Identify which cell holds the provided text, then report its (x, y) central coordinate. 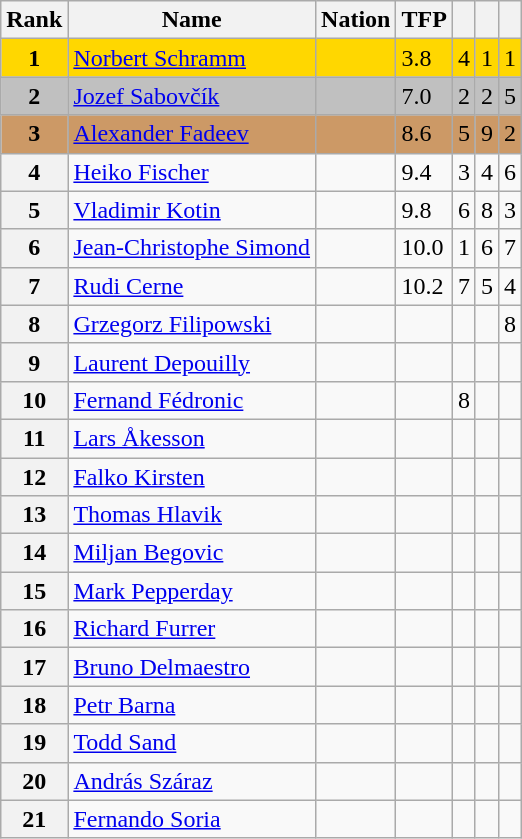
13 (34, 515)
Richard Furrer (192, 629)
8.6 (424, 134)
3.8 (424, 58)
10 (34, 400)
Falko Kirsten (192, 477)
9.8 (424, 210)
11 (34, 438)
9.4 (424, 172)
16 (34, 629)
Bruno Delmaestro (192, 667)
Todd Sand (192, 743)
Name (192, 20)
19 (34, 743)
Fernando Soria (192, 819)
Fernand Fédronic (192, 400)
Alexander Fadeev (192, 134)
TFP (424, 20)
Mark Pepperday (192, 591)
Grzegorz Filipowski (192, 324)
Nation (356, 20)
Norbert Schramm (192, 58)
18 (34, 705)
Lars Åkesson (192, 438)
Jozef Sabovčík (192, 96)
14 (34, 553)
Thomas Hlavik (192, 515)
17 (34, 667)
10.0 (424, 248)
15 (34, 591)
Heiko Fischer (192, 172)
20 (34, 781)
7.0 (424, 96)
Petr Barna (192, 705)
21 (34, 819)
Rank (34, 20)
András Száraz (192, 781)
Jean-Christophe Simond (192, 248)
Laurent Depouilly (192, 362)
Miljan Begovic (192, 553)
12 (34, 477)
Rudi Cerne (192, 286)
Vladimir Kotin (192, 210)
10.2 (424, 286)
